For the text-containing cell, return its midpoint in (x, y) coordinate format. 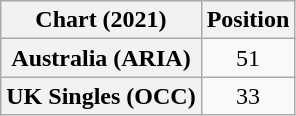
Australia (ARIA) (101, 58)
33 (248, 96)
51 (248, 58)
Position (248, 20)
UK Singles (OCC) (101, 96)
Chart (2021) (101, 20)
